Locate the cell with the specified text and output its [X, Y] center coordinate. 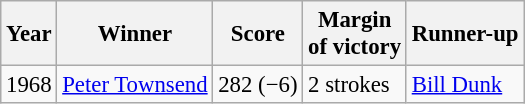
Runner-up [464, 34]
2 strokes [355, 85]
Winner [135, 34]
282 (−6) [258, 85]
Peter Townsend [135, 85]
Bill Dunk [464, 85]
Marginof victory [355, 34]
Year [29, 34]
Score [258, 34]
1968 [29, 85]
